Output the [X, Y] coordinate of the center of the cell containing the given text.  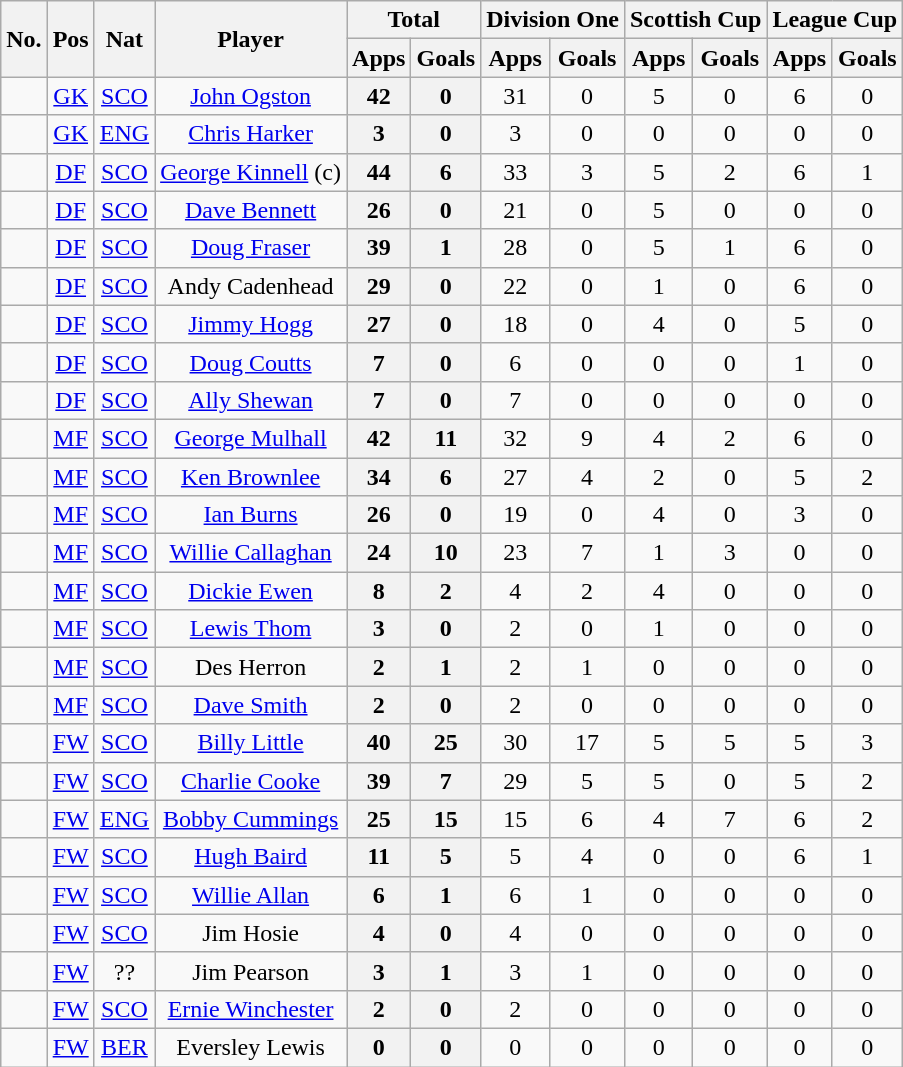
League Cup [835, 20]
33 [516, 172]
Scottish Cup [695, 20]
Total [414, 20]
Ken Brownlee [251, 477]
George Kinnell (c) [251, 172]
Player [251, 39]
Jim Hosie [251, 933]
BER [124, 1047]
Charlie Cooke [251, 781]
Jim Pearson [251, 971]
21 [516, 210]
Dickie Ewen [251, 591]
Chris Harker [251, 134]
24 [379, 553]
40 [379, 743]
10 [446, 553]
?? [124, 971]
Nat [124, 39]
31 [516, 96]
22 [516, 286]
Willie Allan [251, 895]
Pos [70, 39]
28 [516, 248]
Hugh Baird [251, 857]
No. [24, 39]
Ally Shewan [251, 400]
18 [516, 324]
Dave Smith [251, 705]
23 [516, 553]
Bobby Cummings [251, 819]
Doug Fraser [251, 248]
17 [588, 743]
34 [379, 477]
Division One [553, 20]
Des Herron [251, 667]
Dave Bennett [251, 210]
Jimmy Hogg [251, 324]
32 [516, 438]
Lewis Thom [251, 629]
John Ogston [251, 96]
8 [379, 591]
George Mulhall [251, 438]
Willie Callaghan [251, 553]
Andy Cadenhead [251, 286]
9 [588, 438]
19 [516, 515]
Ian Burns [251, 515]
Billy Little [251, 743]
Ernie Winchester [251, 1009]
44 [379, 172]
30 [516, 743]
Doug Coutts [251, 362]
Eversley Lewis [251, 1047]
